From the cell containing the given text, extract its center point as [x, y] coordinate. 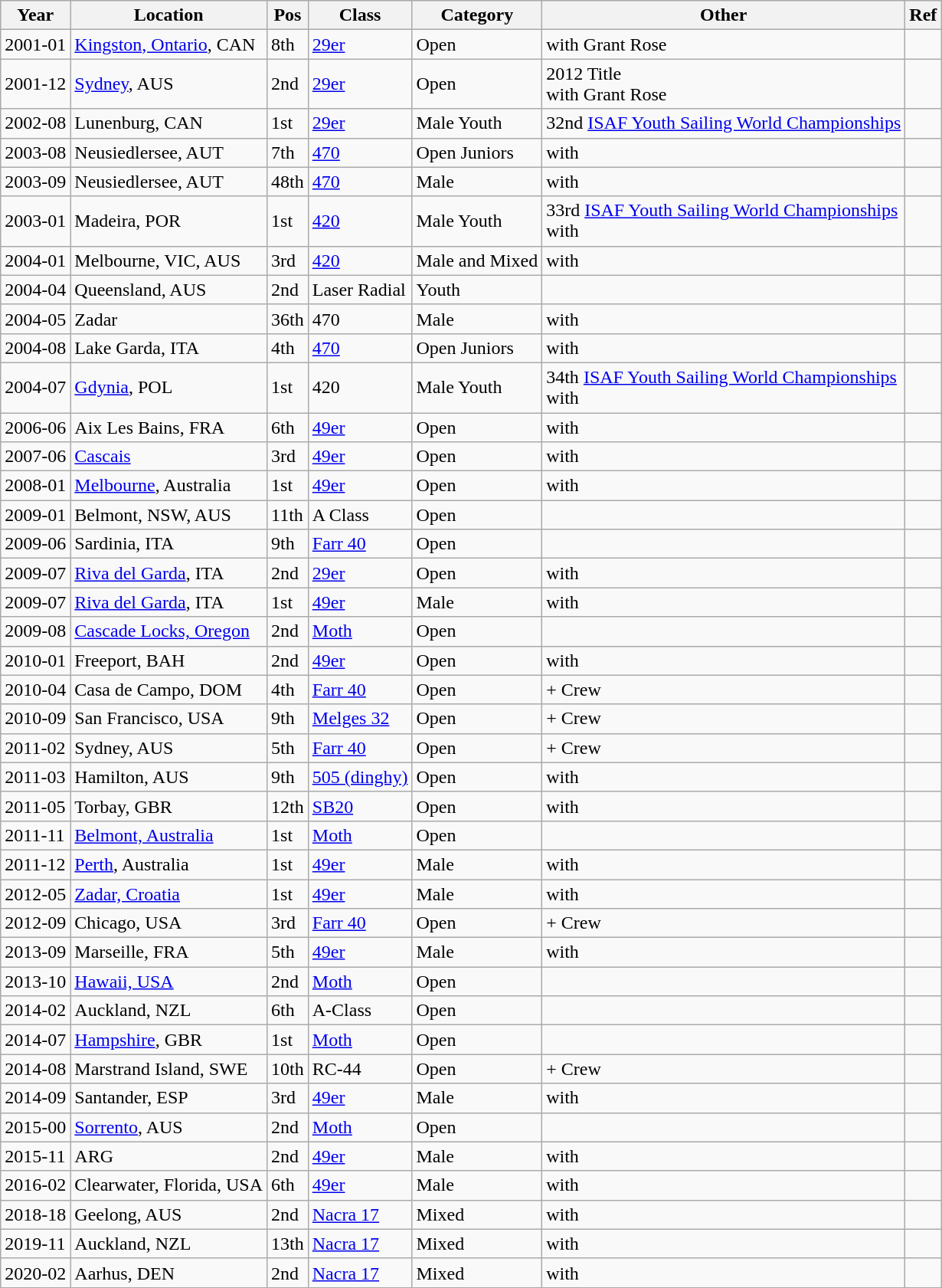
Belmont, Australia [168, 835]
Marseille, FRA [168, 952]
34th ISAF Youth Sailing World Championships with [724, 388]
10th [288, 1069]
Pos [288, 15]
Sardinia, ITA [168, 544]
48th [288, 182]
7th [288, 152]
2014-07 [35, 1040]
Melges 32 [360, 719]
2009-08 [35, 631]
Cascais [168, 457]
2011-03 [35, 777]
2018-18 [35, 1214]
Gdynia, POL [168, 388]
2009-01 [35, 515]
Madeira, POR [168, 221]
San Francisco, USA [168, 719]
Youth [477, 290]
Class [360, 15]
Chicago, USA [168, 923]
Male and Mixed [477, 261]
2004-05 [35, 319]
2004-04 [35, 290]
2010-09 [35, 719]
2011-02 [35, 748]
Hawaii, USA [168, 982]
2003-01 [35, 221]
Aix Les Bains, FRA [168, 427]
2010-04 [35, 690]
2019-11 [35, 1244]
2014-09 [35, 1098]
Hamilton, AUS [168, 777]
2004-08 [35, 348]
Location [168, 15]
2003-09 [35, 182]
Aarhus, DEN [168, 1273]
A Class [360, 515]
2015-00 [35, 1127]
2001-12 [35, 84]
Belmont, NSW, AUS [168, 515]
2008-01 [35, 486]
Queensland, AUS [168, 290]
Category [477, 15]
505 (dinghy) [360, 777]
Cascade Locks, Oregon [168, 631]
RC-44 [360, 1069]
SB20 [360, 806]
Zadar [168, 319]
2010-01 [35, 660]
12th [288, 806]
2006-06 [35, 427]
2007-06 [35, 457]
13th [288, 1244]
8th [288, 44]
2002-08 [35, 123]
Melbourne, VIC, AUS [168, 261]
2012-09 [35, 923]
Santander, ESP [168, 1098]
Lake Garda, ITA [168, 348]
33rd ISAF Youth Sailing World Championships with [724, 221]
A-Class [360, 1011]
2020-02 [35, 1273]
2015-11 [35, 1156]
Torbay, GBR [168, 806]
2011-05 [35, 806]
2004-01 [35, 261]
ARG [168, 1156]
2013-10 [35, 982]
Other [724, 15]
11th [288, 515]
Year [35, 15]
Clearwater, Florida, USA [168, 1185]
Freeport, BAH [168, 660]
Hampshire, GBR [168, 1040]
Geelong, AUS [168, 1214]
Marstrand Island, SWE [168, 1069]
Perth, Australia [168, 864]
2014-08 [35, 1069]
Laser Radial [360, 290]
2016-02 [35, 1185]
2013-09 [35, 952]
2004-07 [35, 388]
Casa de Campo, DOM [168, 690]
32nd ISAF Youth Sailing World Championships [724, 123]
2011-12 [35, 864]
2011-11 [35, 835]
Melbourne, Australia [168, 486]
with Grant Rose [724, 44]
Sorrento, AUS [168, 1127]
Zadar, Croatia [168, 894]
2012-05 [35, 894]
Kingston, Ontario, CAN [168, 44]
Ref [924, 15]
2009-06 [35, 544]
2001-01 [35, 44]
2014-02 [35, 1011]
36th [288, 319]
2003-08 [35, 152]
Lunenburg, CAN [168, 123]
2012 Title with Grant Rose [724, 84]
